For the text-containing cell, return its midpoint in [X, Y] coordinate format. 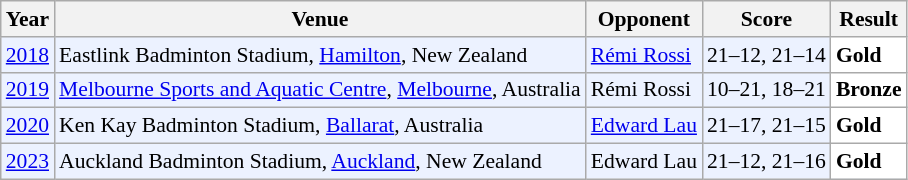
Eastlink Badminton Stadium, Hamilton, New Zealand [320, 55]
21–17, 21–15 [766, 126]
Venue [320, 19]
Opponent [644, 19]
21–12, 21–14 [766, 55]
2023 [28, 162]
10–21, 18–21 [766, 90]
21–12, 21–16 [766, 162]
Result [869, 19]
Ken Kay Badminton Stadium, Ballarat, Australia [320, 126]
Melbourne Sports and Aquatic Centre, Melbourne, Australia [320, 90]
Score [766, 19]
2018 [28, 55]
Year [28, 19]
Bronze [869, 90]
Auckland Badminton Stadium, Auckland, New Zealand [320, 162]
2020 [28, 126]
2019 [28, 90]
